For the text-containing cell, return its midpoint in (X, Y) coordinate format. 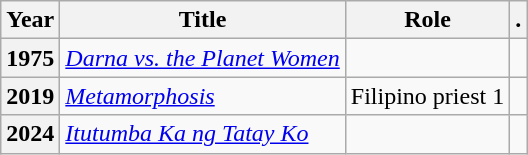
Metamorphosis (202, 96)
Title (202, 20)
Itutumba Ka ng Tatay Ko (202, 134)
2024 (30, 134)
Role (427, 20)
Year (30, 20)
Filipino priest 1 (427, 96)
. (518, 20)
Darna vs. the Planet Women (202, 58)
2019 (30, 96)
1975 (30, 58)
